Extract the (X, Y) coordinate from the center of the cell holding the provided text.  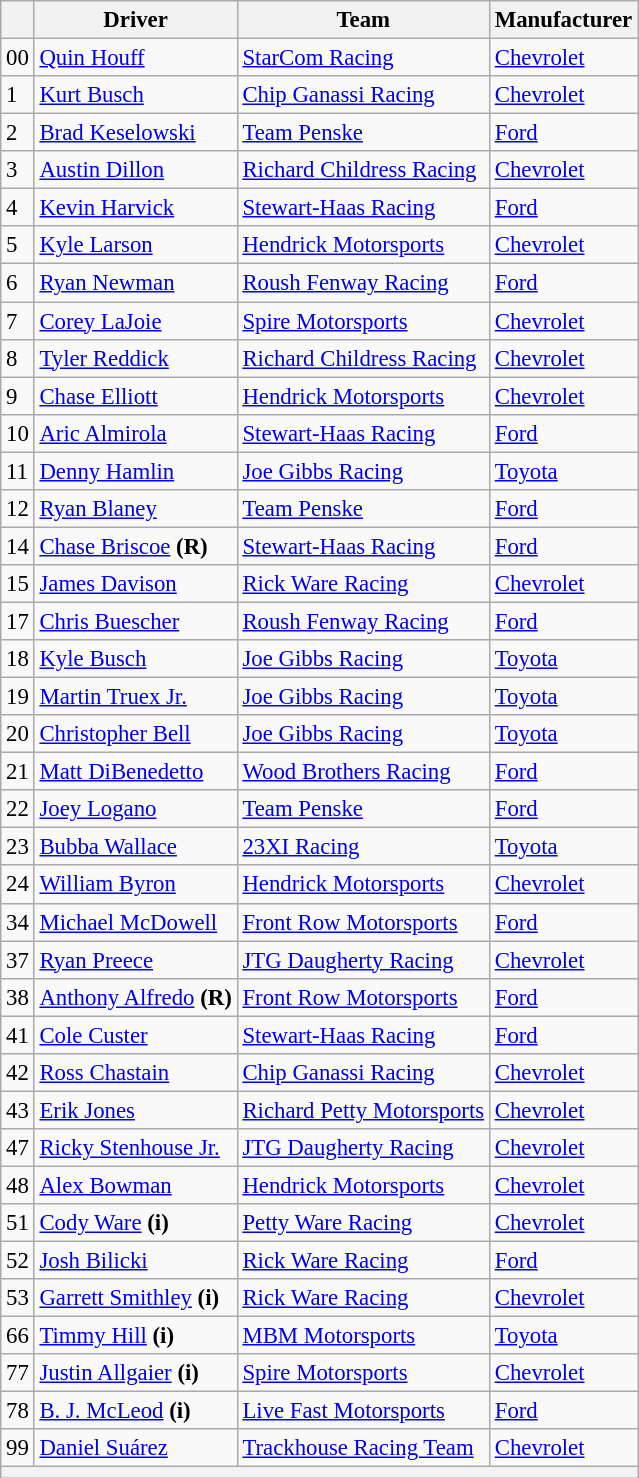
53 (18, 1298)
12 (18, 509)
10 (18, 433)
William Byron (136, 885)
Alex Bowman (136, 1185)
Kevin Harvick (136, 208)
Ryan Newman (136, 283)
34 (18, 922)
B. J. McLeod (i) (136, 1411)
Richard Petty Motorsports (363, 1110)
Daniel Suárez (136, 1449)
78 (18, 1411)
Quin Houff (136, 58)
24 (18, 885)
Aric Almirola (136, 433)
38 (18, 997)
Cole Custer (136, 1035)
Bubba Wallace (136, 847)
MBM Motorsports (363, 1336)
Ryan Blaney (136, 509)
47 (18, 1148)
23XI Racing (363, 847)
99 (18, 1449)
19 (18, 697)
42 (18, 1073)
StarCom Racing (363, 58)
37 (18, 960)
James Davison (136, 584)
1 (18, 95)
Matt DiBenedetto (136, 772)
22 (18, 809)
Erik Jones (136, 1110)
Kurt Busch (136, 95)
8 (18, 358)
Driver (136, 20)
7 (18, 321)
2 (18, 133)
Anthony Alfredo (R) (136, 997)
Christopher Bell (136, 734)
41 (18, 1035)
Denny Hamlin (136, 471)
00 (18, 58)
66 (18, 1336)
Austin Dillon (136, 170)
Wood Brothers Racing (363, 772)
Martin Truex Jr. (136, 697)
Josh Bilicki (136, 1261)
21 (18, 772)
52 (18, 1261)
43 (18, 1110)
23 (18, 847)
Ryan Preece (136, 960)
18 (18, 659)
Kyle Larson (136, 245)
Joey Logano (136, 809)
Garrett Smithley (i) (136, 1298)
15 (18, 584)
Petty Ware Racing (363, 1223)
Timmy Hill (i) (136, 1336)
51 (18, 1223)
Michael McDowell (136, 922)
9 (18, 396)
Manufacturer (563, 20)
Cody Ware (i) (136, 1223)
14 (18, 546)
4 (18, 208)
5 (18, 245)
Corey LaJoie (136, 321)
Live Fast Motorsports (363, 1411)
17 (18, 621)
Brad Keselowski (136, 133)
Justin Allgaier (i) (136, 1373)
Chase Elliott (136, 396)
Ross Chastain (136, 1073)
6 (18, 283)
Chris Buescher (136, 621)
Kyle Busch (136, 659)
Ricky Stenhouse Jr. (136, 1148)
Tyler Reddick (136, 358)
3 (18, 170)
Team (363, 20)
48 (18, 1185)
Chase Briscoe (R) (136, 546)
20 (18, 734)
Trackhouse Racing Team (363, 1449)
77 (18, 1373)
11 (18, 471)
